Identify which cell holds the provided text, then report its (X, Y) central coordinate. 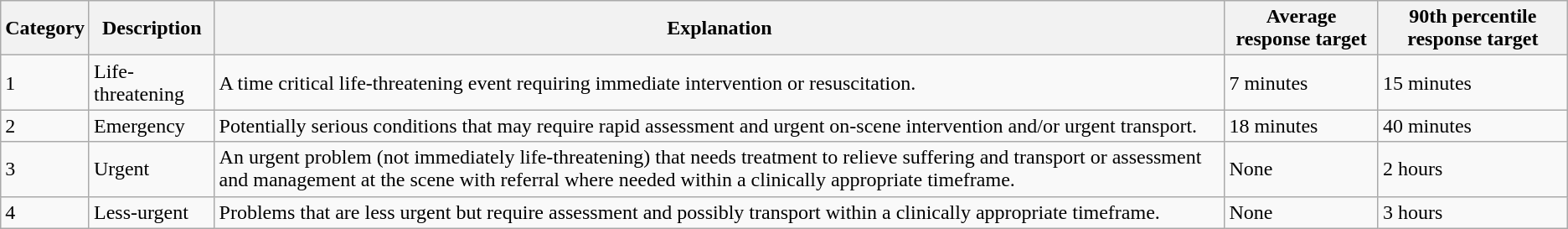
Average response target (1302, 29)
15 minutes (1473, 82)
18 minutes (1302, 126)
Potentially serious conditions that may require rapid assessment and urgent on-scene intervention and/or urgent transport. (720, 126)
Urgent (152, 169)
Less-urgent (152, 212)
7 minutes (1302, 82)
2 hours (1473, 169)
40 minutes (1473, 126)
3 hours (1473, 212)
Emergency (152, 126)
Life-threatening (152, 82)
Category (45, 29)
A time critical life-threatening event requiring immediate intervention or resuscitation. (720, 82)
Description (152, 29)
Explanation (720, 29)
4 (45, 212)
1 (45, 82)
3 (45, 169)
2 (45, 126)
90th percentile response target (1473, 29)
Problems that are less urgent but require assessment and possibly transport within a clinically appropriate timeframe. (720, 212)
